Detect which cell encompasses the target text, then output its [X, Y] center coordinate. 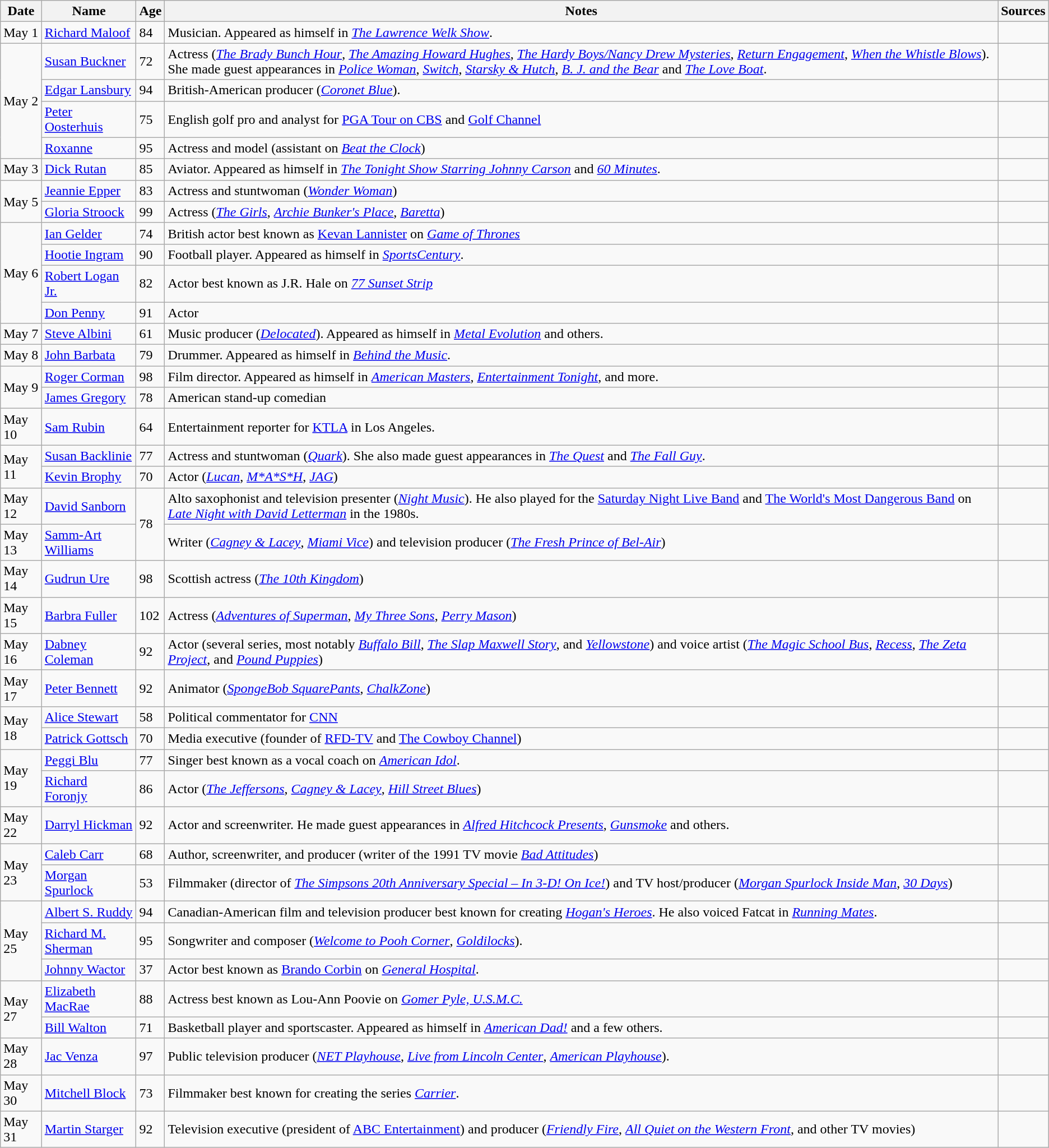
English golf pro and analyst for PGA Tour on CBS and Golf Channel [582, 119]
Dabney Coleman [89, 651]
Entertainment reporter for KTLA in Los Angeles. [582, 427]
Author, screenwriter, and producer (writer of the 1991 TV movie Bad Attitudes) [582, 854]
May 31 [21, 1129]
Richard M. Sherman [89, 941]
May 10 [21, 427]
May 16 [21, 651]
Actor (The Jeffersons, Cagney & Lacey, Hill Street Blues) [582, 789]
Jeannie Epper [89, 191]
May 27 [21, 1009]
88 [150, 999]
Sam Rubin [89, 427]
90 [150, 254]
83 [150, 191]
102 [150, 615]
Notes [582, 11]
Public television producer (NET Playhouse, Live from Lincoln Center, American Playhouse). [582, 1056]
May 30 [21, 1093]
Filmmaker (director of The Simpsons 20th Anniversary Special – In 3-D! On Ice!) and TV host/producer (Morgan Spurlock Inside Man, 30 Days) [582, 883]
Caleb Carr [89, 854]
37 [150, 970]
American stand-up comedian [582, 398]
Age [150, 11]
Susan Buckner [89, 62]
Football player. Appeared as himself in SportsCentury. [582, 254]
61 [150, 334]
Drummer. Appeared as himself in Behind the Music. [582, 355]
71 [150, 1027]
David Sanborn [89, 506]
86 [150, 789]
May 23 [21, 872]
Singer best known as a vocal coach on American Idol. [582, 760]
Songwriter and composer (Welcome to Pooh Corner, Goldilocks). [582, 941]
Roxanne [89, 148]
79 [150, 355]
Date [21, 11]
Morgan Spurlock [89, 883]
85 [150, 169]
Actress and model (assistant on Beat the Clock) [582, 148]
British-American producer (Coronet Blue). [582, 90]
Martin Starger [89, 1129]
Robert Logan Jr. [89, 284]
May 6 [21, 272]
Kevin Brophy [89, 477]
Media executive (founder of RFD-TV and The Cowboy Channel) [582, 738]
Albert S. Ruddy [89, 912]
May 14 [21, 578]
Dick Rutan [89, 169]
Actress best known as Lou-Ann Poovie on Gomer Pyle, U.S.M.C. [582, 999]
Don Penny [89, 312]
May 5 [21, 201]
May 13 [21, 543]
Steve Albini [89, 334]
Roger Corman [89, 377]
Samm-Art Williams [89, 543]
James Gregory [89, 398]
May 1 [21, 33]
May 28 [21, 1056]
Ian Gelder [89, 233]
Peter Oosterhuis [89, 119]
May 18 [21, 728]
May 25 [21, 941]
68 [150, 854]
Political commentator for CNN [582, 717]
Actress (The Girls, Archie Bunker's Place, Baretta) [582, 212]
Actor best known as J.R. Hale on 77 Sunset Strip [582, 284]
97 [150, 1056]
May 12 [21, 506]
Actor best known as Brando Corbin on General Hospital. [582, 970]
Barbra Fuller [89, 615]
May 9 [21, 387]
Film director. Appeared as himself in American Masters, Entertainment Tonight, and more. [582, 377]
Actress (Adventures of Superman, My Three Sons, Perry Mason) [582, 615]
82 [150, 284]
Patrick Gottsch [89, 738]
British actor best known as Kevan Lannister on Game of Thrones [582, 233]
72 [150, 62]
Richard Maloof [89, 33]
May 3 [21, 169]
Actor and screenwriter. He made guest appearances in Alfred Hitchcock Presents, Gunsmoke and others. [582, 825]
Television executive (president of ABC Entertainment) and producer (Friendly Fire, All Quiet on the Western Front, and other TV movies) [582, 1129]
Susan Backlinie [89, 456]
Richard Foronjy [89, 789]
Writer (Cagney & Lacey, Miami Vice) and television producer (The Fresh Prince of Bel-Air) [582, 543]
58 [150, 717]
Music producer (Delocated). Appeared as himself in Metal Evolution and others. [582, 334]
May 19 [21, 778]
Peter Bennett [89, 688]
May 2 [21, 101]
99 [150, 212]
Gloria Stroock [89, 212]
Canadian-American film and television producer best known for creating Hogan's Heroes. He also voiced Fatcat in Running Mates. [582, 912]
Jac Venza [89, 1056]
Gudrun Ure [89, 578]
Alice Stewart [89, 717]
Musician. Appeared as himself in The Lawrence Welk Show. [582, 33]
May 11 [21, 466]
74 [150, 233]
Elizabeth MacRae [89, 999]
Mitchell Block [89, 1093]
Johnny Wactor [89, 970]
53 [150, 883]
Actor (Lucan, M*A*S*H, JAG) [582, 477]
Name [89, 11]
Edgar Lansbury [89, 90]
73 [150, 1093]
Scottish actress (The 10th Kingdom) [582, 578]
64 [150, 427]
Aviator. Appeared as himself in The Tonight Show Starring Johnny Carson and 60 Minutes. [582, 169]
Animator (SpongeBob SquarePants, ChalkZone) [582, 688]
84 [150, 33]
Basketball player and sportscaster. Appeared as himself in American Dad! and a few others. [582, 1027]
Bill Walton [89, 1027]
Sources [1023, 11]
Filmmaker best known for creating the series Carrier. [582, 1093]
Hootie Ingram [89, 254]
May 15 [21, 615]
May 17 [21, 688]
Actress and stuntwoman (Wonder Woman) [582, 191]
John Barbata [89, 355]
May 8 [21, 355]
May 7 [21, 334]
Actor [582, 312]
91 [150, 312]
75 [150, 119]
Darryl Hickman [89, 825]
Actress and stuntwoman (Quark). She also made guest appearances in The Quest and The Fall Guy. [582, 456]
May 22 [21, 825]
Peggi Blu [89, 760]
